Extract the [x, y] coordinate from the center of the cell holding the provided text.  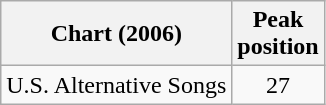
Peakposition [278, 34]
Chart (2006) [116, 34]
27 [278, 85]
U.S. Alternative Songs [116, 85]
